Detect which cell encompasses the target text, then output its (x, y) center coordinate. 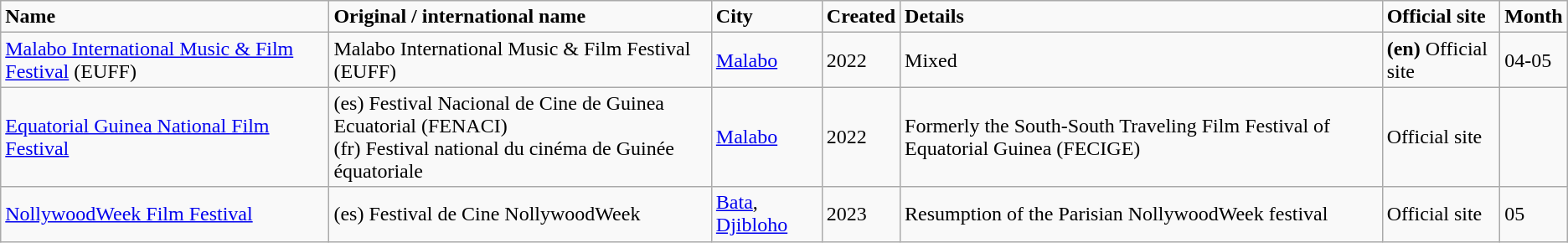
Name (165, 17)
Mixed (1142, 60)
Details (1142, 17)
(es) Festival de Cine NollywoodWeek (520, 215)
04-05 (1534, 60)
05 (1534, 215)
Created (861, 17)
Bata, Djibloho (766, 215)
NollywoodWeek Film Festival (165, 215)
(en) Official site (1441, 60)
Equatorial Guinea National Film Festival (165, 137)
2023 (861, 215)
City (766, 17)
Formerly the South-South Traveling Film Festival of Equatorial Guinea (FECIGE) (1142, 137)
Month (1534, 17)
Resumption of the Parisian NollywoodWeek festival (1142, 215)
(es) Festival Nacional de Cine de Guinea Ecuatorial (FENACI)(fr) Festival national du cinéma de Guinée équatoriale (520, 137)
Original / international name (520, 17)
